For the text-containing cell, return its midpoint in [X, Y] coordinate format. 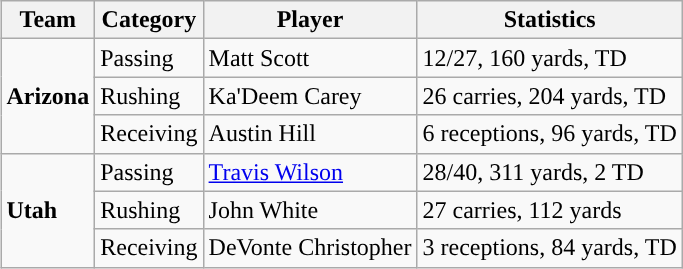
Player [310, 20]
3 receptions, 84 yards, TD [550, 248]
Ka'Deem Carey [310, 96]
28/40, 311 yards, 2 TD [550, 172]
Statistics [550, 20]
6 receptions, 96 yards, TD [550, 134]
Utah [48, 210]
Matt Scott [310, 58]
26 carries, 204 yards, TD [550, 96]
Team [48, 20]
Arizona [48, 96]
Category [149, 20]
Travis Wilson [310, 172]
Austin Hill [310, 134]
John White [310, 210]
DeVonte Christopher [310, 248]
12/27, 160 yards, TD [550, 58]
27 carries, 112 yards [550, 210]
